From the cell containing the given text, extract its center point as (x, y) coordinate. 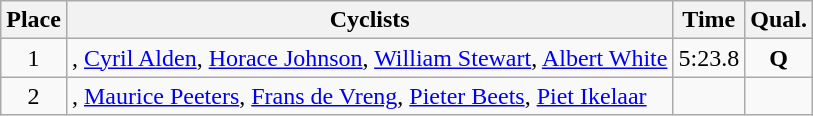
Qual. (779, 20)
5:23.8 (709, 58)
Cyclists (369, 20)
1 (34, 58)
2 (34, 96)
, Cyril Alden, Horace Johnson, William Stewart, Albert White (369, 58)
, Maurice Peeters, Frans de Vreng, Pieter Beets, Piet Ikelaar (369, 96)
Place (34, 20)
Time (709, 20)
Q (779, 58)
